For the text-containing cell, return its midpoint in [x, y] coordinate format. 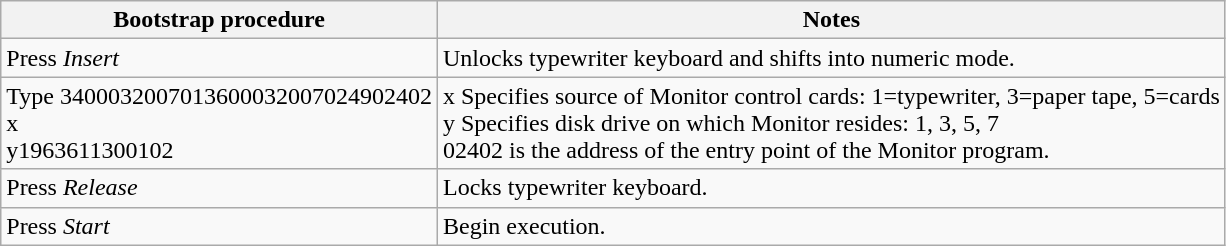
Bootstrap procedure [220, 20]
Begin execution. [831, 226]
Type 3400032007013600032007024902402xy1963611300102 [220, 123]
Press Start [220, 226]
Unlocks typewriter keyboard and shifts into numeric mode. [831, 58]
Press Insert [220, 58]
Press Release [220, 188]
Notes [831, 20]
Locks typewriter keyboard. [831, 188]
